From the cell containing the given text, extract its center point as (x, y) coordinate. 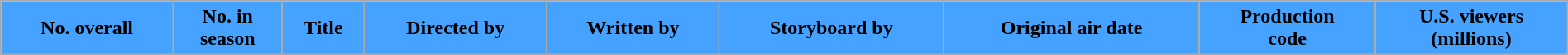
Directed by (456, 28)
No. inseason (227, 28)
Storyboard by (832, 28)
No. overall (88, 28)
Productioncode (1287, 28)
Title (323, 28)
Original air date (1072, 28)
Written by (633, 28)
U.S. viewers(millions) (1471, 28)
